Return [x, y] of the center of cell containing provided text 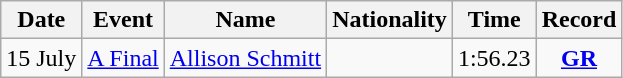
Nationality [390, 20]
Record [579, 20]
A Final [123, 58]
15 July [42, 58]
Date [42, 20]
Name [245, 20]
Event [123, 20]
1:56.23 [494, 58]
GR [579, 58]
Time [494, 20]
Allison Schmitt [245, 58]
